Capture the cell that displays the provided text and extract its [x, y] central coordinate. 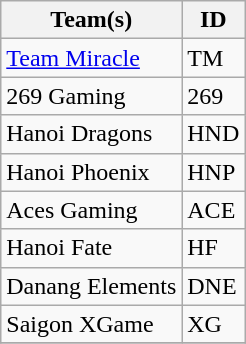
Hanoi Dragons [92, 134]
Team(s) [92, 20]
Hanoi Fate [92, 248]
HF [214, 248]
HNP [214, 172]
Team Miracle [92, 58]
DNE [214, 286]
Hanoi Phoenix [92, 172]
269 [214, 96]
269 Gaming [92, 96]
XG [214, 324]
Danang Elements [92, 286]
TM [214, 58]
ACE [214, 210]
Aces Gaming [92, 210]
Saigon XGame [92, 324]
HND [214, 134]
ID [214, 20]
